Locate the cell with the specified text and output its [X, Y] center coordinate. 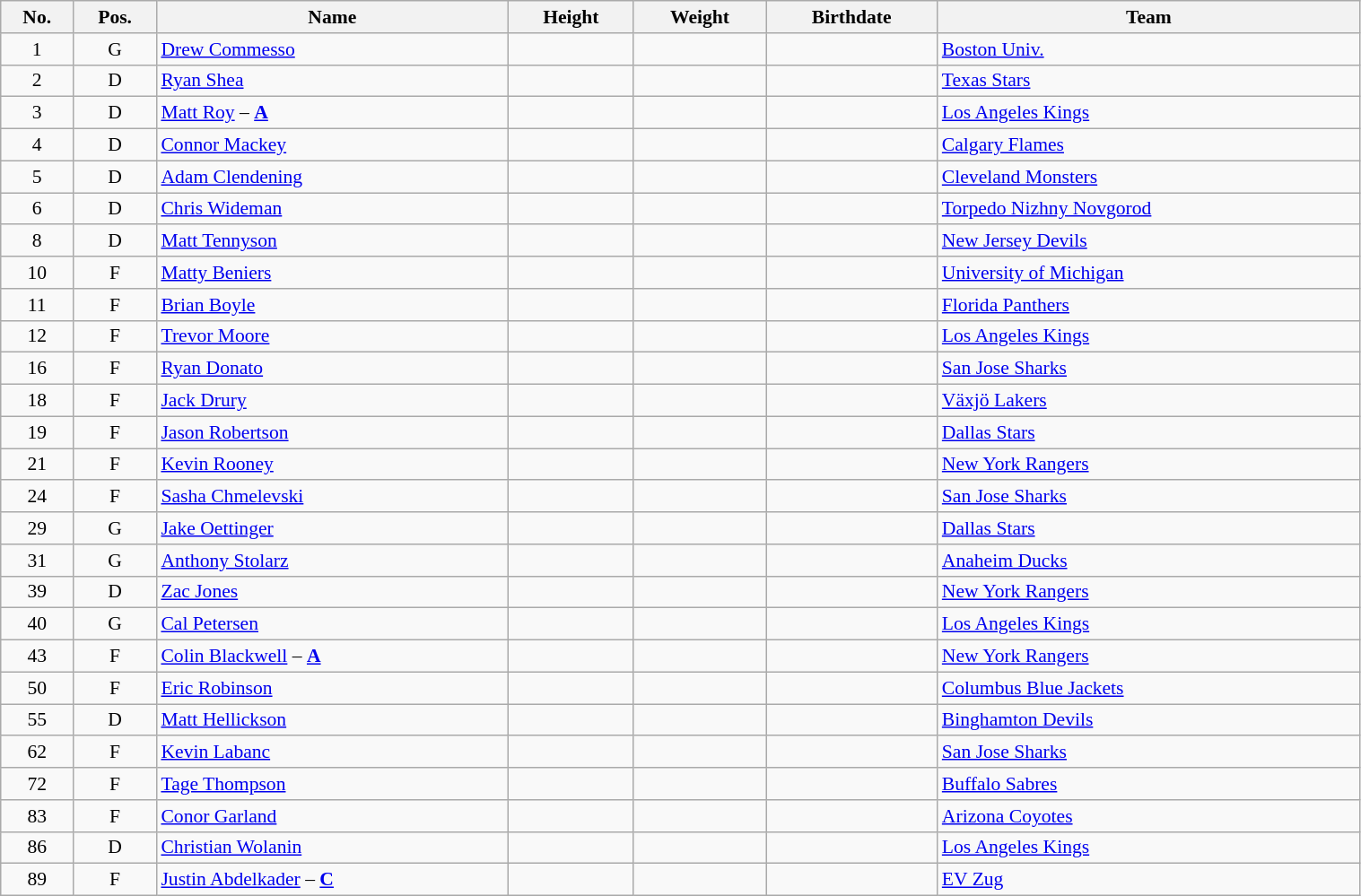
Kevin Rooney [332, 465]
50 [38, 688]
89 [38, 880]
16 [38, 369]
Calgary Flames [1148, 145]
Connor Mackey [332, 145]
24 [38, 497]
Anaheim Ducks [1148, 561]
Jason Robertson [332, 432]
Christian Wolanin [332, 848]
Matt Tennyson [332, 241]
31 [38, 561]
Zac Jones [332, 592]
Buffalo Sabres [1148, 784]
72 [38, 784]
Weight [700, 17]
Jack Drury [332, 401]
83 [38, 816]
Växjö Lakers [1148, 401]
Team [1148, 17]
6 [38, 209]
29 [38, 528]
10 [38, 273]
Ryan Donato [332, 369]
Adam Clendening [332, 177]
21 [38, 465]
EV Zug [1148, 880]
Justin Abdelkader – C [332, 880]
18 [38, 401]
Texas Stars [1148, 81]
Matt Roy – A [332, 113]
4 [38, 145]
19 [38, 432]
Name [332, 17]
1 [38, 49]
55 [38, 720]
Eric Robinson [332, 688]
Chris Wideman [332, 209]
62 [38, 752]
Anthony Stolarz [332, 561]
No. [38, 17]
Cal Petersen [332, 624]
Matty Beniers [332, 273]
Jake Oettinger [332, 528]
Matt Hellickson [332, 720]
Pos. [115, 17]
8 [38, 241]
Height [571, 17]
Florida Panthers [1148, 305]
12 [38, 336]
11 [38, 305]
Boston Univ. [1148, 49]
39 [38, 592]
Conor Garland [332, 816]
Trevor Moore [332, 336]
Sasha Chmelevski [332, 497]
Ryan Shea [332, 81]
Arizona Coyotes [1148, 816]
5 [38, 177]
2 [38, 81]
Tage Thompson [332, 784]
Drew Commesso [332, 49]
University of Michigan [1148, 273]
New Jersey Devils [1148, 241]
Columbus Blue Jackets [1148, 688]
Brian Boyle [332, 305]
40 [38, 624]
Cleveland Monsters [1148, 177]
Colin Blackwell – A [332, 657]
Kevin Labanc [332, 752]
3 [38, 113]
86 [38, 848]
Birthdate [852, 17]
Torpedo Nizhny Novgorod [1148, 209]
Binghamton Devils [1148, 720]
43 [38, 657]
